Capture the cell that displays the provided text and extract its [x, y] central coordinate. 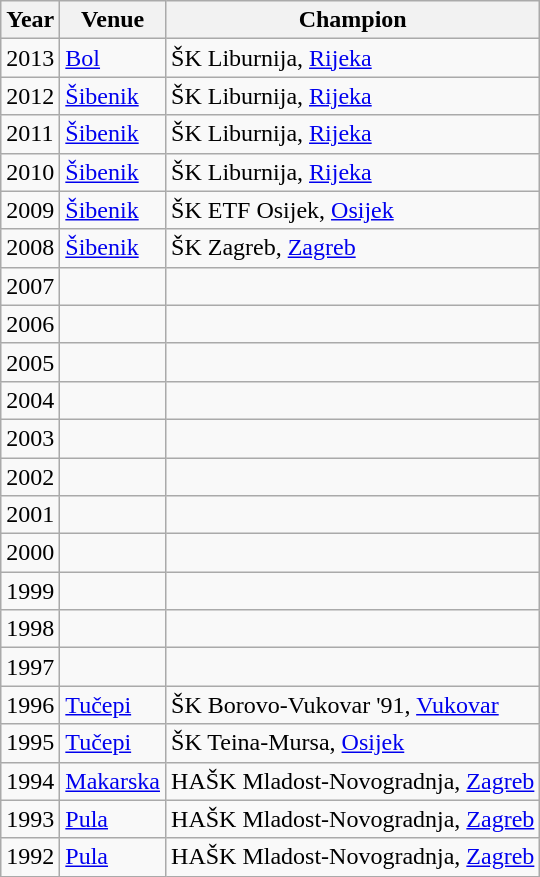
1992 [30, 857]
1996 [30, 705]
2007 [30, 286]
2002 [30, 477]
2011 [30, 134]
2005 [30, 362]
ŠK Zagreb, Zagreb [353, 248]
2001 [30, 515]
2009 [30, 210]
1997 [30, 667]
1999 [30, 591]
2012 [30, 96]
ŠK ETF Osijek, Osijek [353, 210]
2004 [30, 400]
2003 [30, 438]
2000 [30, 553]
1995 [30, 743]
ŠK Borovo-Vukovar '91, Vukovar [353, 705]
Venue [113, 20]
2010 [30, 172]
2013 [30, 58]
1993 [30, 819]
ŠK Teina-Mursa, Osijek [353, 743]
2008 [30, 248]
Makarska [113, 781]
Champion [353, 20]
Year [30, 20]
2006 [30, 324]
1994 [30, 781]
1998 [30, 629]
Bol [113, 58]
